Scan for the cell matching the given text and deliver its (x, y) coordinate at center. 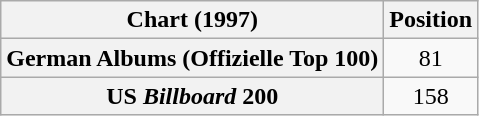
158 (431, 96)
German Albums (Offizielle Top 100) (192, 58)
Position (431, 20)
US Billboard 200 (192, 96)
Chart (1997) (192, 20)
81 (431, 58)
